From the cell containing the given text, extract its center point as [X, Y] coordinate. 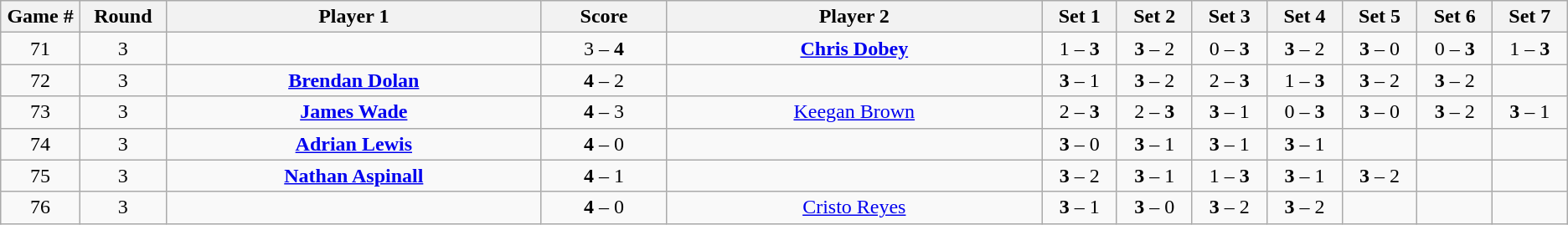
4 – 3 [603, 112]
73 [40, 112]
Chris Dobey [854, 49]
76 [40, 207]
Score [603, 17]
Set 7 [1529, 17]
Set 2 [1154, 17]
71 [40, 49]
James Wade [353, 112]
72 [40, 80]
Set 3 [1230, 17]
Cristo Reyes [854, 207]
4 – 2 [603, 80]
Set 5 [1380, 17]
Keegan Brown [854, 112]
Player 2 [854, 17]
Set 1 [1080, 17]
Nathan Aspinall [353, 176]
Adrian Lewis [353, 144]
Game # [40, 17]
Round [122, 17]
Player 1 [353, 17]
75 [40, 176]
Set 4 [1305, 17]
4 – 1 [603, 176]
74 [40, 144]
Brendan Dolan [353, 80]
Set 6 [1455, 17]
3 – 4 [603, 49]
